Detect which cell encompasses the target text, then output its (X, Y) center coordinate. 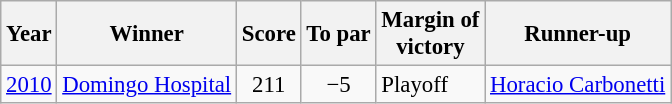
−5 (338, 85)
To par (338, 34)
Score (268, 34)
Year (29, 34)
Winner (147, 34)
Horacio Carbonetti (578, 85)
Domingo Hospital (147, 85)
Margin ofvictory (430, 34)
211 (268, 85)
Runner-up (578, 34)
Playoff (430, 85)
2010 (29, 85)
